Search for the cell housing the specified text and yield its [X, Y] center coordinate. 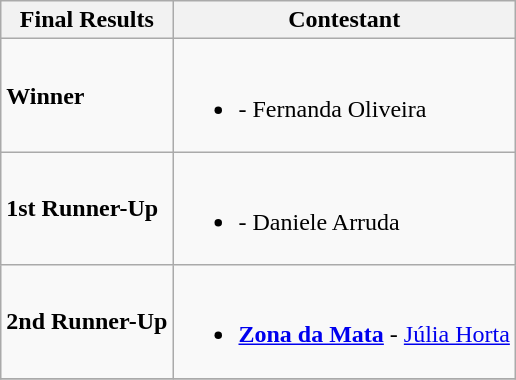
1st Runner-Up [87, 208]
Zona da Mata - Júlia Horta [344, 322]
Winner [87, 96]
Contestant [344, 20]
2nd Runner-Up [87, 322]
- Fernanda Oliveira [344, 96]
- Daniele Arruda [344, 208]
Final Results [87, 20]
